Detect which cell encompasses the target text, then output its [x, y] center coordinate. 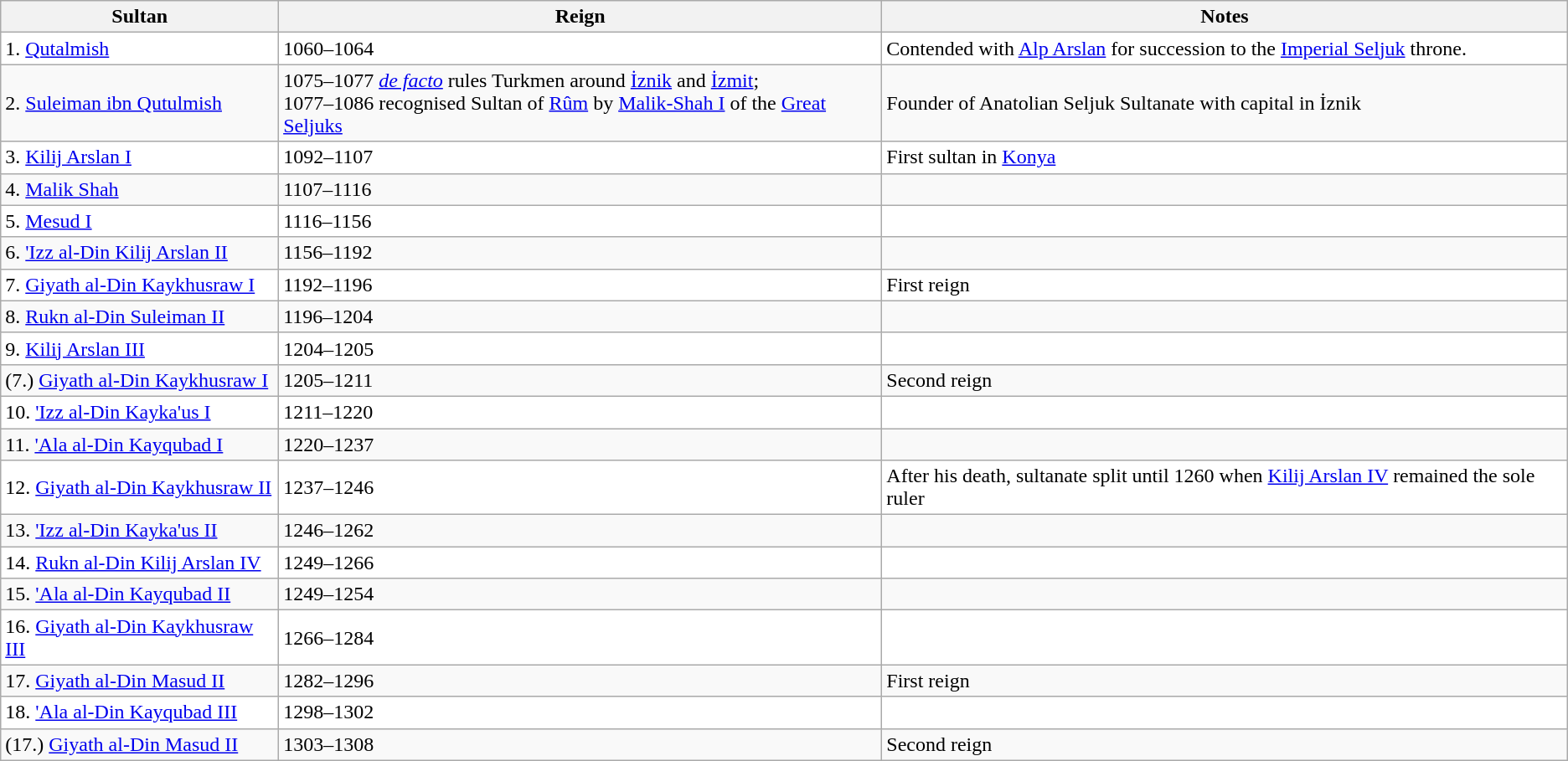
1298–1302 [580, 712]
8. Rukn al-Din Suleiman II [140, 316]
1205–1211 [580, 380]
1107–1116 [580, 189]
13. 'Izz al-Din Kayka'us II [140, 531]
1282–1296 [580, 681]
17. Giyath al-Din Masud II [140, 681]
Contended with Alp Arslan for succession to the Imperial Seljuk throne. [1225, 49]
6. 'Izz al-Din Kilij Arslan II [140, 253]
First sultan in Konya [1225, 157]
1237–1246 [580, 487]
1249–1254 [580, 594]
Notes [1225, 17]
Sultan [140, 17]
1156–1192 [580, 253]
14. Rukn al-Din Kilij Arslan IV [140, 563]
1303–1308 [580, 744]
1266–1284 [580, 638]
1116–1156 [580, 221]
1075–1077 de facto rules Turkmen around İznik and İzmit;1077–1086 recognised Sultan of Rûm by Malik-Shah I of the Great Seljuks [580, 103]
Founder of Anatolian Seljuk Sultanate with capital in İznik [1225, 103]
1211–1220 [580, 412]
1204–1205 [580, 348]
5. Mesud I [140, 221]
18. 'Ala al-Din Kayqubad III [140, 712]
12. Giyath al-Din Kaykhusraw II [140, 487]
10. 'Izz al-Din Kayka'us I [140, 412]
16. Giyath al-Din Kaykhusraw III [140, 638]
1060–1064 [580, 49]
1196–1204 [580, 316]
11. 'Ala al-Din Kayqubad I [140, 445]
1192–1196 [580, 285]
2. Suleiman ibn Qutulmish [140, 103]
(17.) Giyath al-Din Masud II [140, 744]
1246–1262 [580, 531]
After his death, sultanate split until 1260 when Kilij Arslan IV remained the sole ruler [1225, 487]
1249–1266 [580, 563]
1220–1237 [580, 445]
4. Malik Shah [140, 189]
1. Qutalmish [140, 49]
7. Giyath al-Din Kaykhusraw I [140, 285]
(7.) Giyath al-Din Kaykhusraw I [140, 380]
Reign [580, 17]
9. Kilij Arslan III [140, 348]
3. Kilij Arslan I [140, 157]
15. 'Ala al-Din Kayqubad II [140, 594]
1092–1107 [580, 157]
